Identify which cell holds the provided text, then report its (x, y) central coordinate. 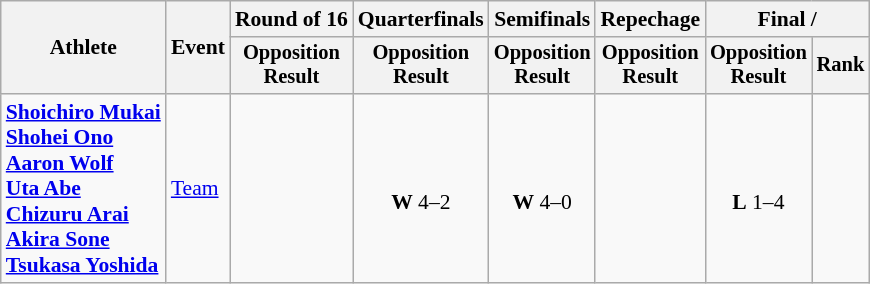
Shoichiro MukaiShohei OnoAaron WolfUta AbeChizuru AraiAkira SoneTsukasa Yoshida (84, 188)
Team (198, 188)
Semifinals (542, 19)
Final / (787, 19)
Repechage (650, 19)
Quarterfinals (421, 19)
Event (198, 48)
W 4–2 (421, 188)
Athlete (84, 48)
W 4–0 (542, 188)
L 1–4 (758, 188)
Rank (841, 66)
Round of 16 (292, 19)
